Return [x, y] of the center of cell containing provided text 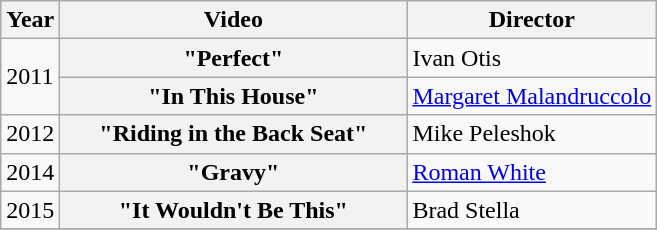
2014 [30, 172]
Mike Peleshok [532, 134]
Ivan Otis [532, 58]
Director [532, 20]
Margaret Malandruccolo [532, 96]
"Perfect" [234, 58]
Video [234, 20]
"In This House" [234, 96]
Brad Stella [532, 210]
2015 [30, 210]
Year [30, 20]
Roman White [532, 172]
"Riding in the Back Seat" [234, 134]
"Gravy" [234, 172]
"It Wouldn't Be This" [234, 210]
2011 [30, 77]
2012 [30, 134]
